Pinpoint the cell where the given text exists, returning its [x, y] midpoint coordinate. 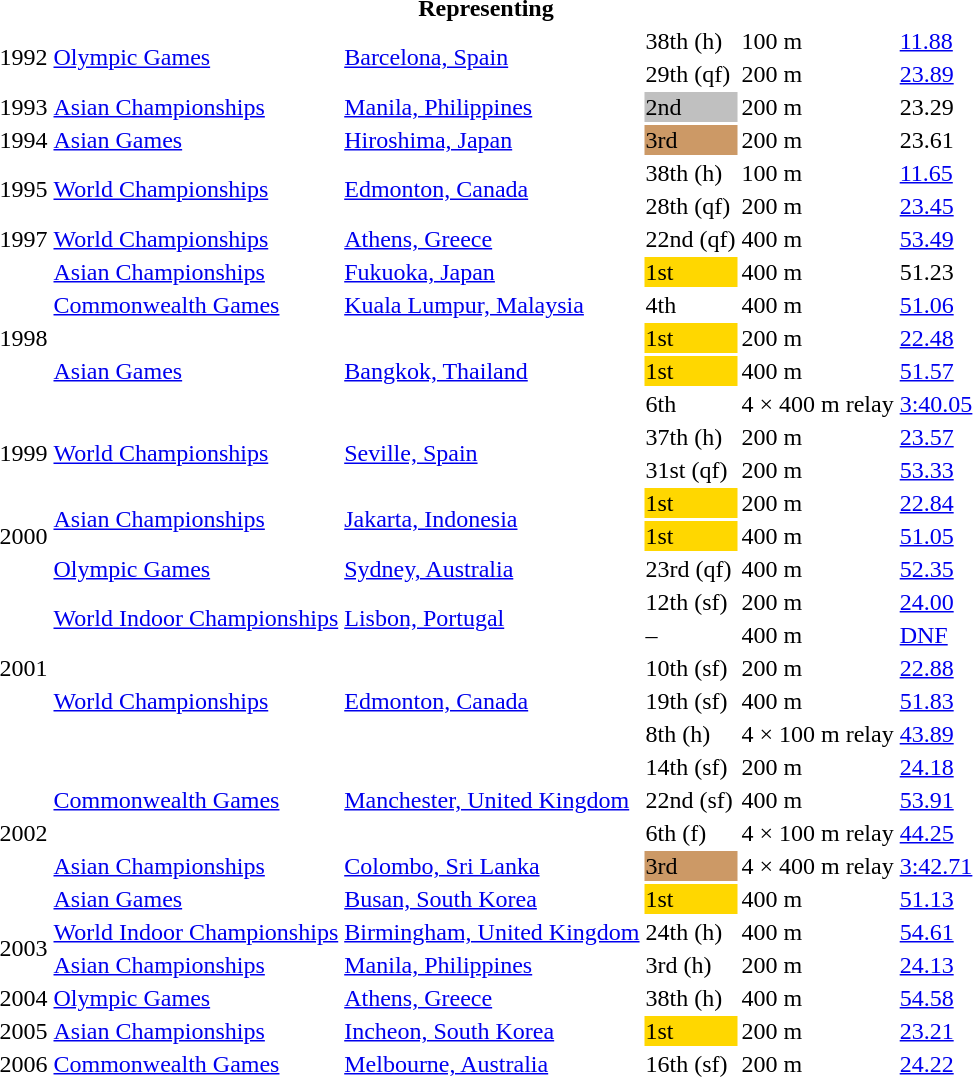
Kuala Lumpur, Malaysia [492, 305]
6th (f) [690, 833]
24th (h) [690, 932]
– [690, 635]
3rd (h) [690, 965]
19th (sf) [690, 701]
29th (qf) [690, 74]
8th (h) [690, 734]
Barcelona, Spain [492, 58]
37th (h) [690, 437]
28th (qf) [690, 206]
Hiroshima, Japan [492, 140]
4th [690, 305]
Manchester, United Kingdom [492, 800]
10th (sf) [690, 668]
Sydney, Australia [492, 569]
Fukuoka, Japan [492, 272]
Birmingham, United Kingdom [492, 932]
14th (sf) [690, 767]
22nd (sf) [690, 800]
Bangkok, Thailand [492, 371]
Seville, Spain [492, 454]
12th (sf) [690, 602]
23rd (qf) [690, 569]
6th [690, 404]
22nd (qf) [690, 239]
31st (qf) [690, 470]
Busan, South Korea [492, 899]
Jakarta, Indonesia [492, 520]
Incheon, South Korea [492, 1031]
Lisbon, Portugal [492, 618]
2nd [690, 107]
Colombo, Sri Lanka [492, 866]
